Pinpoint the cell where the given text exists, returning its (X, Y) midpoint coordinate. 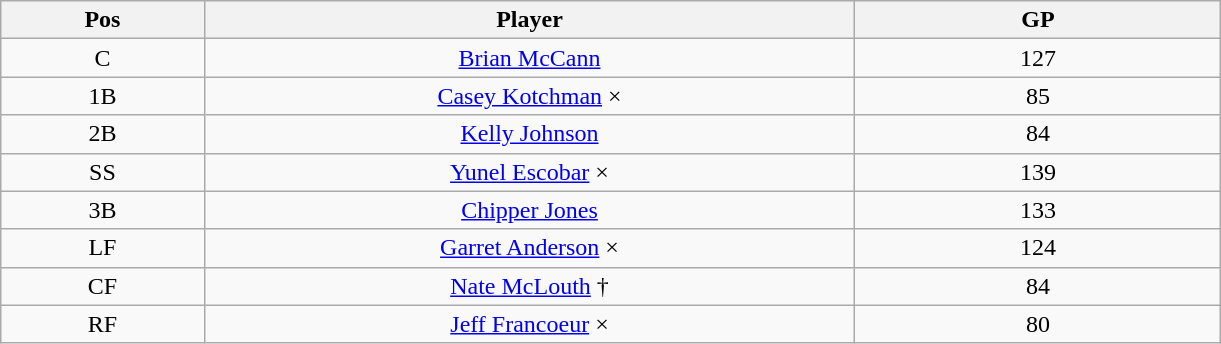
Jeff Francoeur × (530, 324)
2B (102, 134)
Yunel Escobar × (530, 172)
3B (102, 210)
Brian McCann (530, 58)
GP (1038, 20)
Casey Kotchman × (530, 96)
Nate McLouth † (530, 286)
C (102, 58)
124 (1038, 248)
Chipper Jones (530, 210)
1B (102, 96)
Kelly Johnson (530, 134)
RF (102, 324)
Garret Anderson × (530, 248)
Player (530, 20)
139 (1038, 172)
SS (102, 172)
133 (1038, 210)
CF (102, 286)
LF (102, 248)
127 (1038, 58)
Pos (102, 20)
85 (1038, 96)
80 (1038, 324)
